Return the (X, Y) coordinate for the center point of the cell that contains the specified text.  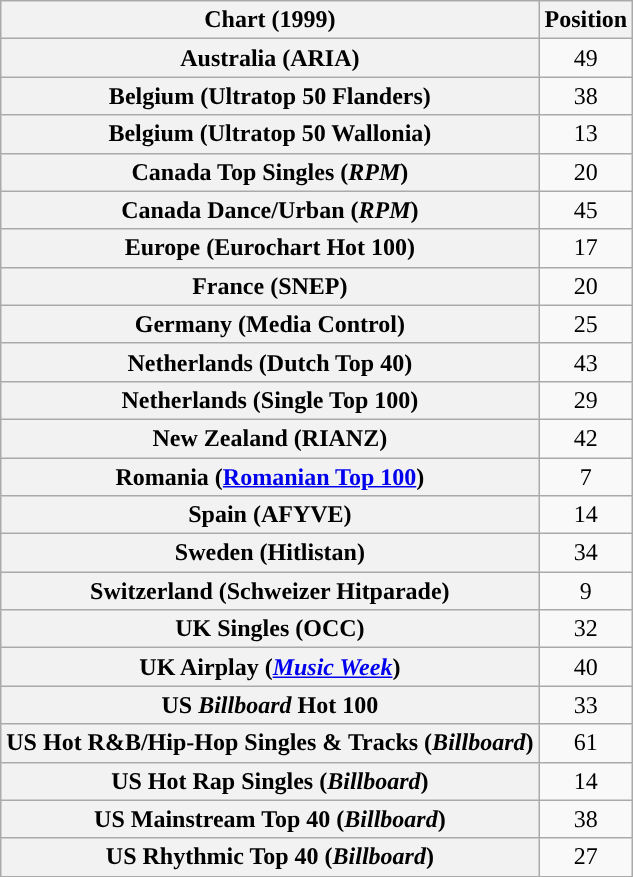
Germany (Media Control) (270, 324)
US Mainstream Top 40 (Billboard) (270, 819)
US Billboard Hot 100 (270, 705)
New Zealand (RIANZ) (270, 438)
32 (586, 629)
33 (586, 705)
40 (586, 667)
Chart (1999) (270, 20)
Canada Dance/Urban (RPM) (270, 210)
Sweden (Hitlistan) (270, 553)
US Hot R&B/Hip-Hop Singles & Tracks (Billboard) (270, 743)
34 (586, 553)
27 (586, 857)
13 (586, 134)
Canada Top Singles (RPM) (270, 172)
Switzerland (Schweizer Hitparade) (270, 591)
9 (586, 591)
UK Singles (OCC) (270, 629)
Belgium (Ultratop 50 Wallonia) (270, 134)
US Rhythmic Top 40 (Billboard) (270, 857)
25 (586, 324)
Netherlands (Dutch Top 40) (270, 362)
UK Airplay (Music Week) (270, 667)
Romania (Romanian Top 100) (270, 477)
Spain (AFYVE) (270, 515)
US Hot Rap Singles (Billboard) (270, 781)
42 (586, 438)
France (SNEP) (270, 286)
61 (586, 743)
Netherlands (Single Top 100) (270, 400)
29 (586, 400)
17 (586, 248)
7 (586, 477)
Australia (ARIA) (270, 58)
Europe (Eurochart Hot 100) (270, 248)
49 (586, 58)
Belgium (Ultratop 50 Flanders) (270, 96)
Position (586, 20)
45 (586, 210)
43 (586, 362)
